Scan for the cell matching the given text and deliver its (x, y) coordinate at center. 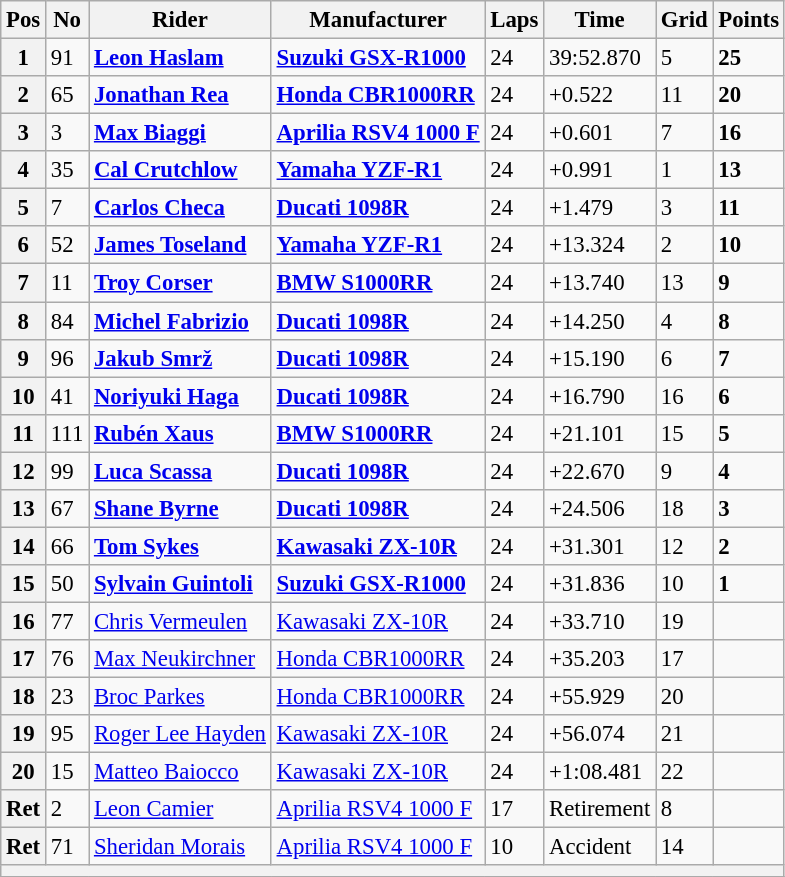
77 (68, 621)
+0.991 (600, 170)
Matteo Baiocco (180, 772)
Time (600, 20)
Chris Vermeulen (180, 621)
Noriyuki Haga (180, 396)
Tom Sykes (180, 546)
Leon Camier (180, 809)
+15.190 (600, 358)
No (68, 20)
Rubén Xaus (180, 433)
+14.250 (600, 321)
Carlos Checa (180, 208)
50 (68, 584)
Michel Fabrizio (180, 321)
96 (68, 358)
+0.601 (600, 133)
+35.203 (600, 659)
Troy Corser (180, 283)
99 (68, 471)
35 (68, 170)
James Toseland (180, 245)
71 (68, 847)
Max Neukirchner (180, 659)
111 (68, 433)
Rider (180, 20)
+24.506 (600, 509)
41 (68, 396)
Manufacturer (378, 20)
+31.836 (600, 584)
+31.301 (600, 546)
67 (68, 509)
39:52.870 (600, 58)
Shane Byrne (180, 509)
25 (748, 58)
95 (68, 734)
66 (68, 546)
Cal Crutchlow (180, 170)
+55.929 (600, 697)
Max Biaggi (180, 133)
Leon Haslam (180, 58)
Jakub Smrž (180, 358)
+21.101 (600, 433)
+1:08.481 (600, 772)
23 (68, 697)
Luca Scassa (180, 471)
+0.522 (600, 95)
Pos (24, 20)
+56.074 (600, 734)
+33.710 (600, 621)
65 (68, 95)
Accident (600, 847)
+13.740 (600, 283)
91 (68, 58)
Jonathan Rea (180, 95)
+22.670 (600, 471)
52 (68, 245)
76 (68, 659)
+16.790 (600, 396)
Laps (514, 20)
22 (684, 772)
21 (684, 734)
Points (748, 20)
Sylvain Guintoli (180, 584)
Retirement (600, 809)
Grid (684, 20)
+13.324 (600, 245)
Sheridan Morais (180, 847)
Broc Parkes (180, 697)
84 (68, 321)
+1.479 (600, 208)
Roger Lee Hayden (180, 734)
